Return the (x, y) coordinate for the center point of the cell that contains the specified text.  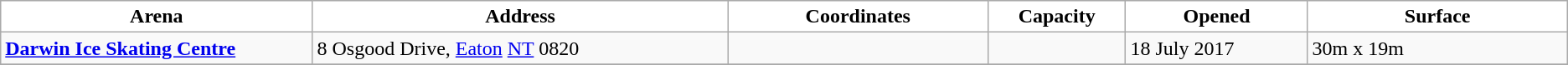
Opened (1216, 17)
18 July 2017 (1216, 48)
Surface (1437, 17)
Darwin Ice Skating Centre (157, 48)
Arena (157, 17)
8 Osgood Drive, Eaton NT 0820 (520, 48)
Address (520, 17)
Coordinates (858, 17)
30m x 19m (1437, 48)
Capacity (1057, 17)
